Determine the (X, Y) coordinate at the center of the cell enclosing the given text.  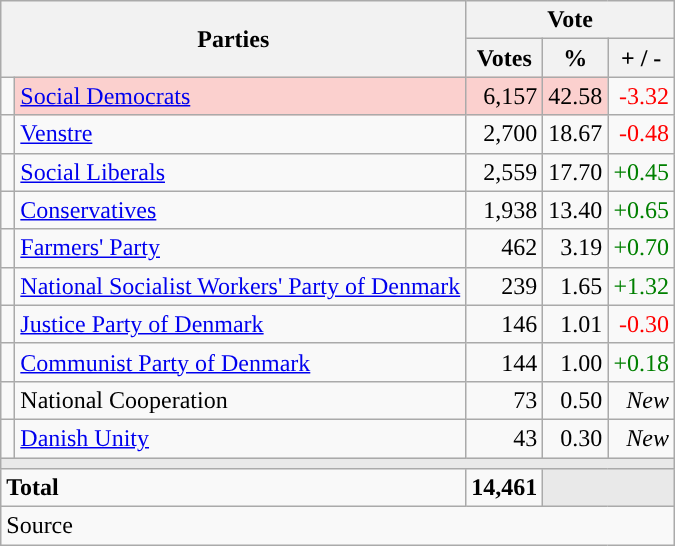
Danish Unity (240, 438)
239 (504, 286)
+0.45 (642, 172)
462 (504, 248)
6,157 (504, 96)
-0.30 (642, 324)
+0.70 (642, 248)
Votes (504, 58)
Communist Party of Denmark (240, 362)
+0.65 (642, 210)
+ / - (642, 58)
1.00 (576, 362)
% (576, 58)
National Cooperation (240, 400)
-3.32 (642, 96)
43 (504, 438)
Parties (234, 39)
Conservatives (240, 210)
Social Liberals (240, 172)
+0.18 (642, 362)
Venstre (240, 134)
National Socialist Workers' Party of Denmark (240, 286)
0.30 (576, 438)
Social Democrats (240, 96)
Total (234, 488)
146 (504, 324)
2,559 (504, 172)
Vote (570, 20)
-0.48 (642, 134)
Source (338, 526)
1.01 (576, 324)
3.19 (576, 248)
42.58 (576, 96)
0.50 (576, 400)
Farmers' Party (240, 248)
73 (504, 400)
14,461 (504, 488)
2,700 (504, 134)
18.67 (576, 134)
+1.32 (642, 286)
Justice Party of Denmark (240, 324)
144 (504, 362)
1.65 (576, 286)
13.40 (576, 210)
1,938 (504, 210)
17.70 (576, 172)
